Find where the given text appears and provide that cell's center as [X, Y] coordinate. 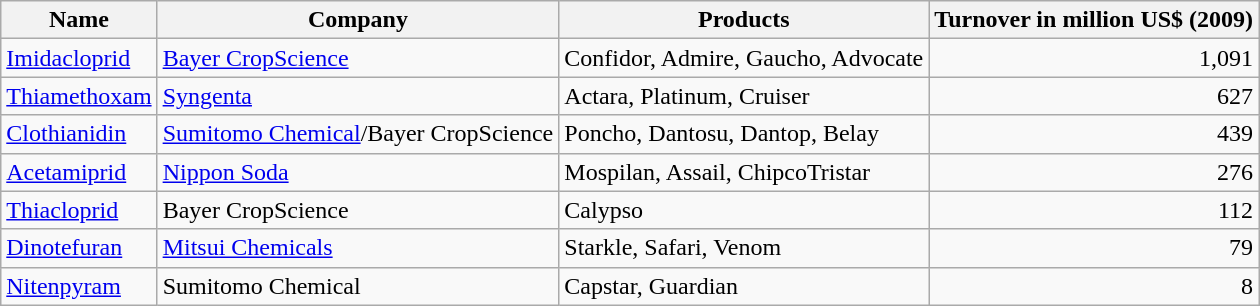
Mospilan, Assail, ChipcoTristar [744, 172]
79 [1094, 248]
276 [1094, 172]
Syngenta [358, 96]
Acetamiprid [79, 172]
Mitsui Chemicals [358, 248]
Confidor, Admire, Gaucho, Advocate [744, 58]
Sumitomo Chemical/Bayer CropScience [358, 134]
112 [1094, 210]
Name [79, 20]
Thiamethoxam [79, 96]
Thiacloprid [79, 210]
Company [358, 20]
Calypso [744, 210]
Capstar, Guardian [744, 286]
439 [1094, 134]
Starkle, Safari, Venom [744, 248]
Turnover in million US$ (2009) [1094, 20]
Nitenpyram [79, 286]
Sumitomo Chemical [358, 286]
Actara, Platinum, Cruiser [744, 96]
Nippon Soda [358, 172]
Clothianidin [79, 134]
Dinotefuran [79, 248]
Poncho, Dantosu, Dantop, Belay [744, 134]
8 [1094, 286]
627 [1094, 96]
Products [744, 20]
1,091 [1094, 58]
Imidacloprid [79, 58]
